Detect which cell encompasses the target text, then output its (X, Y) center coordinate. 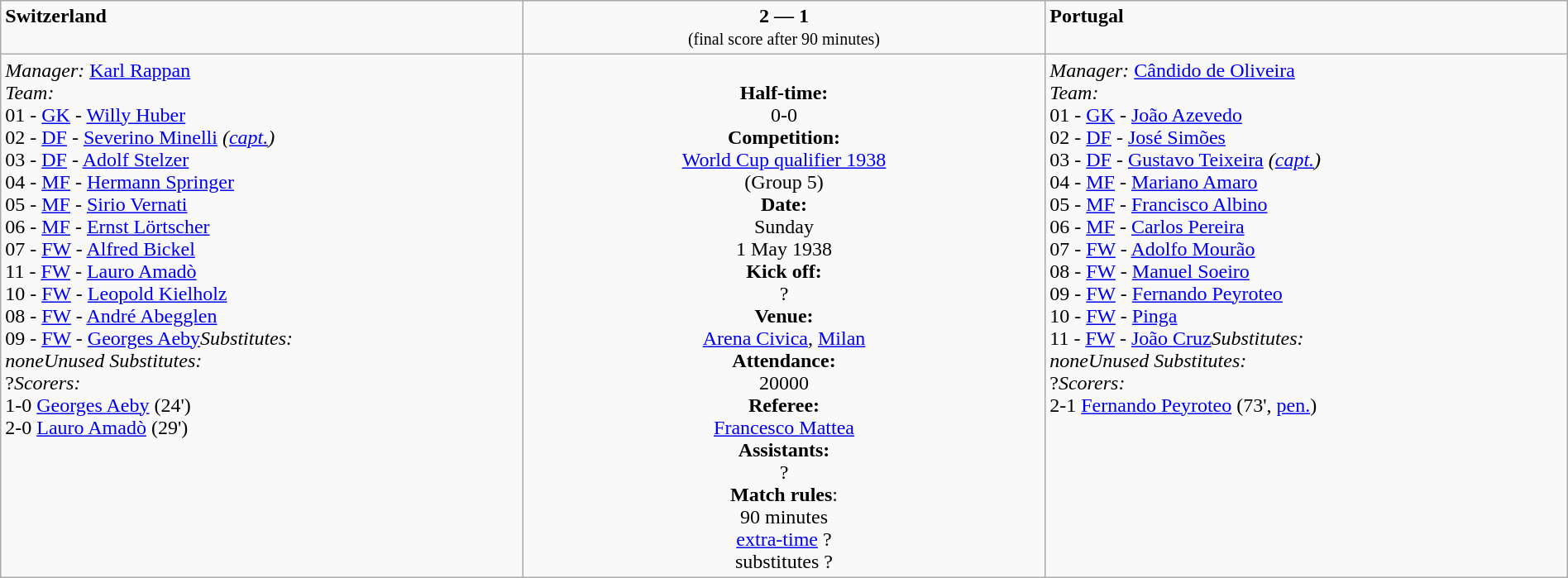
2 — 1(final score after 90 minutes) (784, 28)
Switzerland (262, 28)
Portugal (1307, 28)
